Capture the cell that displays the provided text and extract its (X, Y) central coordinate. 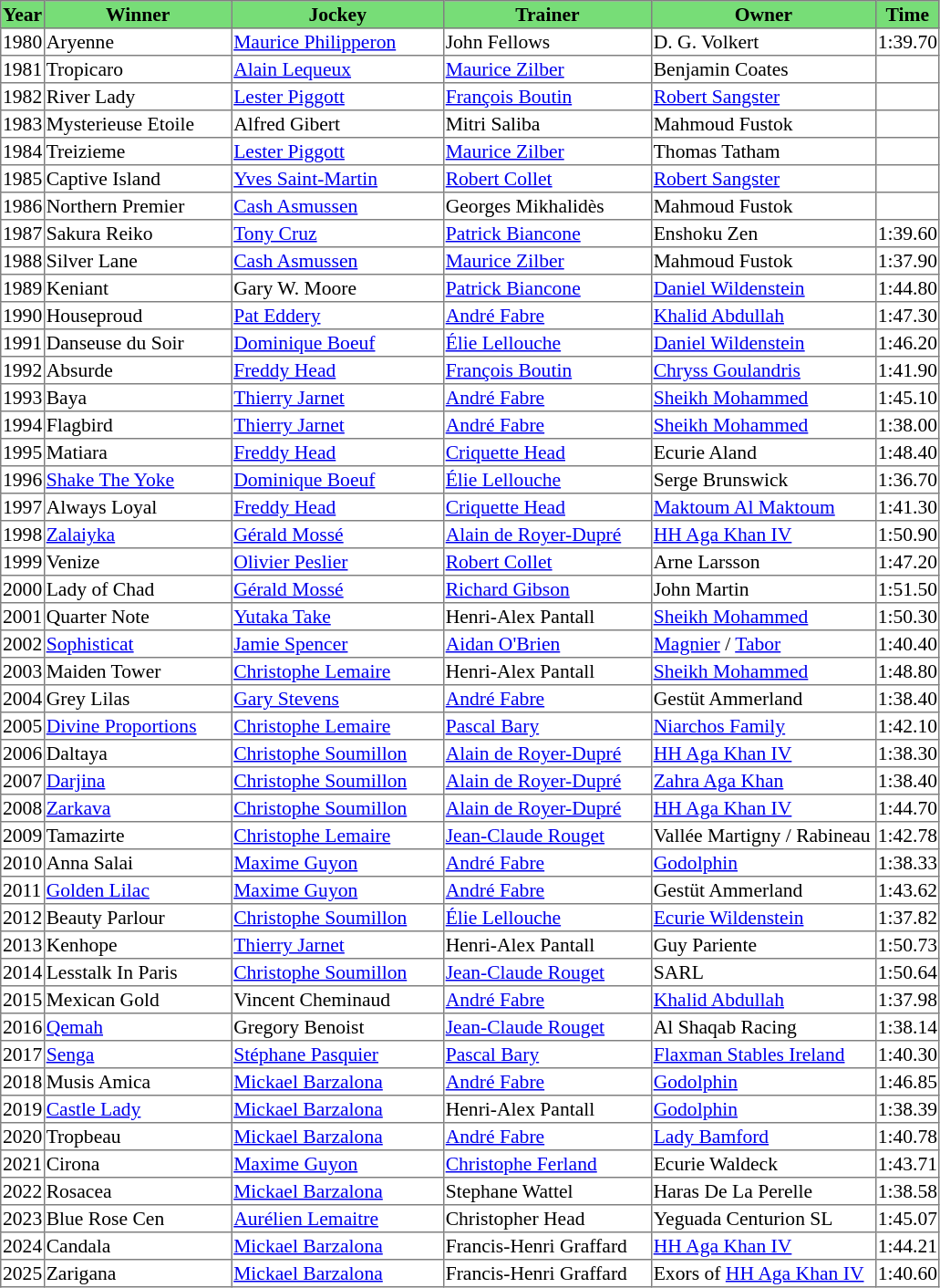
Absurde (138, 370)
2025 (23, 1273)
Maurice Philipperon (337, 42)
1988 (23, 261)
Mysterieuse Etoile (138, 124)
1:40.30 (907, 1054)
Divine Proportions (138, 726)
Aurélien Lemaitre (337, 1219)
1997 (23, 507)
Mitri Saliba (547, 124)
2000 (23, 589)
1:44.80 (907, 288)
Niarchos Family (763, 726)
Tropbeau (138, 1137)
2019 (23, 1109)
1:37.98 (907, 1000)
1989 (23, 288)
1995 (23, 452)
Gary W. Moore (337, 288)
Cirona (138, 1164)
Flaxman Stables Ireland (763, 1054)
Flagbird (138, 425)
Lady of Chad (138, 589)
1:42.10 (907, 726)
1:40.60 (907, 1273)
Kenhope (138, 945)
2020 (23, 1137)
Exors of HH Aga Khan IV (763, 1273)
Ecurie Wildenstein (763, 918)
Captive Island (138, 179)
Jockey (337, 15)
2015 (23, 1000)
Baya (138, 398)
1993 (23, 398)
1:43.62 (907, 890)
Arne Larsson (763, 562)
Stephane Wattel (547, 1191)
Zarkava (138, 808)
Winner (138, 15)
1:43.71 (907, 1164)
2007 (23, 781)
Magnier / Tabor (763, 644)
Ecurie Aland (763, 452)
1990 (23, 316)
Lady Bamford (763, 1137)
1:39.70 (907, 42)
Danseuse du Soir (138, 343)
2018 (23, 1082)
1:46.20 (907, 343)
1999 (23, 562)
1:37.82 (907, 918)
2013 (23, 945)
Zarigana (138, 1273)
1992 (23, 370)
1:38.30 (907, 753)
1:51.50 (907, 589)
Treizieme (138, 151)
1:41.90 (907, 370)
Northern Premier (138, 206)
Al Shaqab Racing (763, 1027)
Chryss Goulandris (763, 370)
Tropicaro (138, 69)
Gary Stevens (337, 699)
1:48.40 (907, 452)
Yves Saint-Martin (337, 179)
Year (23, 15)
Musis Amica (138, 1082)
2005 (23, 726)
Christopher Head (547, 1219)
Anna Salai (138, 863)
1:38.58 (907, 1191)
Lesstalk In Paris (138, 972)
1:44.70 (907, 808)
1982 (23, 97)
Serge Brunswick (763, 480)
Senga (138, 1054)
Ecurie Waldeck (763, 1164)
2002 (23, 644)
2024 (23, 1246)
2003 (23, 671)
1987 (23, 234)
1996 (23, 480)
Quarter Note (138, 617)
Alain Lequeux (337, 69)
2014 (23, 972)
Qemah (138, 1027)
1:39.60 (907, 234)
Pat Eddery (337, 316)
SARL (763, 972)
1:45.07 (907, 1219)
1998 (23, 535)
Castle Lady (138, 1109)
Always Loyal (138, 507)
Owner (763, 15)
Yeguada Centurion SL (763, 1219)
Richard Gibson (547, 589)
Matiara (138, 452)
1:45.10 (907, 398)
2010 (23, 863)
2011 (23, 890)
1994 (23, 425)
Mexican Gold (138, 1000)
Guy Pariente (763, 945)
Rosacea (138, 1191)
Darjina (138, 781)
Aryenne (138, 42)
1:38.00 (907, 425)
1980 (23, 42)
Blue Rose Cen (138, 1219)
1:50.64 (907, 972)
1985 (23, 179)
Zahra Aga Khan (763, 781)
John Fellows (547, 42)
1:38.39 (907, 1109)
Venize (138, 562)
2017 (23, 1054)
1:47.20 (907, 562)
Georges Mikhalidès (547, 206)
1983 (23, 124)
1:47.30 (907, 316)
Tony Cruz (337, 234)
1:50.73 (907, 945)
Maiden Tower (138, 671)
1:50.30 (907, 617)
Haras De La Perelle (763, 1191)
Jamie Spencer (337, 644)
1:40.40 (907, 644)
Christophe Ferland (547, 1164)
Yutaka Take (337, 617)
2009 (23, 836)
Thomas Tatham (763, 151)
2021 (23, 1164)
1:36.70 (907, 480)
Tamazirte (138, 836)
2022 (23, 1191)
1991 (23, 343)
Sophisticat (138, 644)
2023 (23, 1219)
1:41.30 (907, 507)
River Lady (138, 97)
Alfred Gibert (337, 124)
1:38.33 (907, 863)
2016 (23, 1027)
1:40.78 (907, 1137)
Shake The Yoke (138, 480)
John Martin (763, 589)
1:44.21 (907, 1246)
Olivier Peslier (337, 562)
Gregory Benoist (337, 1027)
Time (907, 15)
1:48.80 (907, 671)
Maktoum Al Maktoum (763, 507)
Golden Lilac (138, 890)
2006 (23, 753)
Enshoku Zen (763, 234)
1984 (23, 151)
Candala (138, 1246)
D. G. Volkert (763, 42)
Daltaya (138, 753)
2004 (23, 699)
Zalaiyka (138, 535)
1:50.90 (907, 535)
1986 (23, 206)
Stéphane Pasquier (337, 1054)
Keniant (138, 288)
2008 (23, 808)
1:37.90 (907, 261)
2001 (23, 617)
1:38.14 (907, 1027)
Grey Lilas (138, 699)
1981 (23, 69)
1:46.85 (907, 1082)
Vallée Martigny / Rabineau (763, 836)
Silver Lane (138, 261)
1:42.78 (907, 836)
Sakura Reiko (138, 234)
Aidan O'Brien (547, 644)
Trainer (547, 15)
2012 (23, 918)
Beauty Parlour (138, 918)
Benjamin Coates (763, 69)
Houseproud (138, 316)
Vincent Cheminaud (337, 1000)
